Scan for the cell matching the given text and deliver its [x, y] coordinate at center. 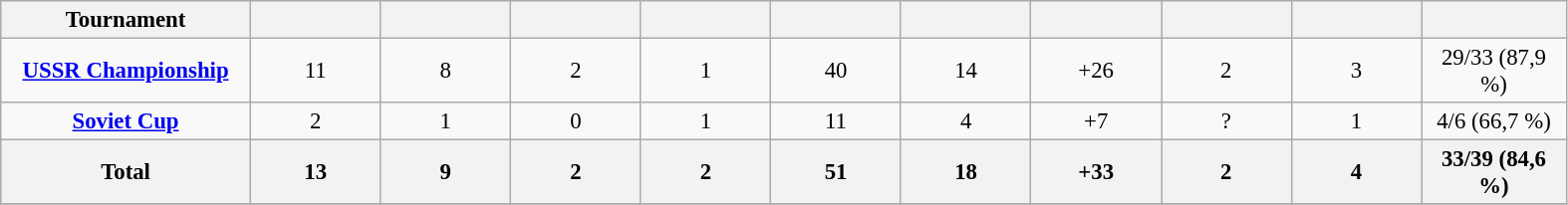
Tournament [126, 20]
Total [126, 173]
51 [837, 173]
0 [576, 121]
4/6 (66,7 %) [1494, 121]
9 [446, 173]
8 [446, 72]
? [1227, 121]
13 [315, 173]
+7 [1096, 121]
14 [966, 72]
3 [1357, 72]
33/39 (84,6 %) [1494, 173]
40 [837, 72]
+26 [1096, 72]
+33 [1096, 173]
18 [966, 173]
Soviet Cup [126, 121]
USSR Championship [126, 72]
29/33 (87,9 %) [1494, 72]
